Scan for the cell matching the given text and deliver its (x, y) coordinate at center. 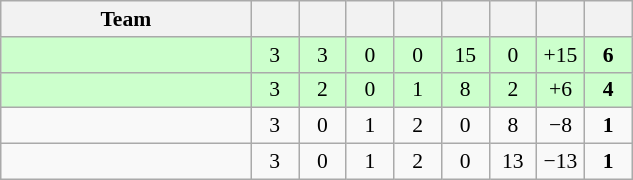
−8 (561, 126)
−13 (561, 162)
+6 (561, 90)
13 (513, 162)
4 (608, 90)
6 (608, 55)
Team (126, 19)
+15 (561, 55)
15 (465, 55)
